Provide the [X, Y] coordinate of the cell's center where the given text is located.  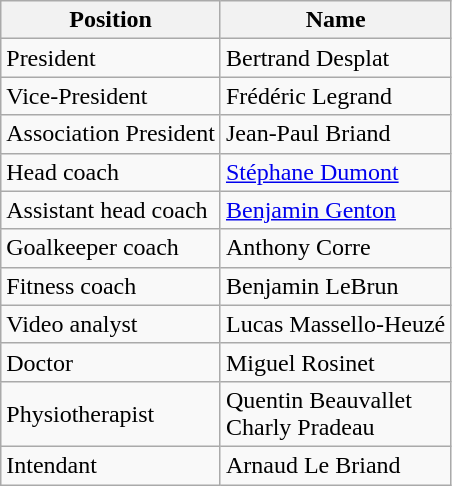
Benjamin LeBrun [335, 286]
Physiotherapist [111, 414]
Frédéric Legrand [335, 96]
Lucas Massello-Heuzé [335, 324]
Bertrand Desplat [335, 58]
President [111, 58]
Doctor [111, 362]
Fitness coach [111, 286]
Association President [111, 134]
Position [111, 20]
Miguel Rosinet [335, 362]
Anthony Corre [335, 248]
Video analyst [111, 324]
Name [335, 20]
Quentin Beauvallet Charly Pradeau [335, 414]
Goalkeeper coach [111, 248]
Head coach [111, 172]
Arnaud Le Briand [335, 465]
Assistant head coach [111, 210]
Vice-President [111, 96]
Benjamin Genton [335, 210]
Jean-Paul Briand [335, 134]
Stéphane Dumont [335, 172]
Intendant [111, 465]
